Pinpoint the cell where the given text exists, returning its [X, Y] midpoint coordinate. 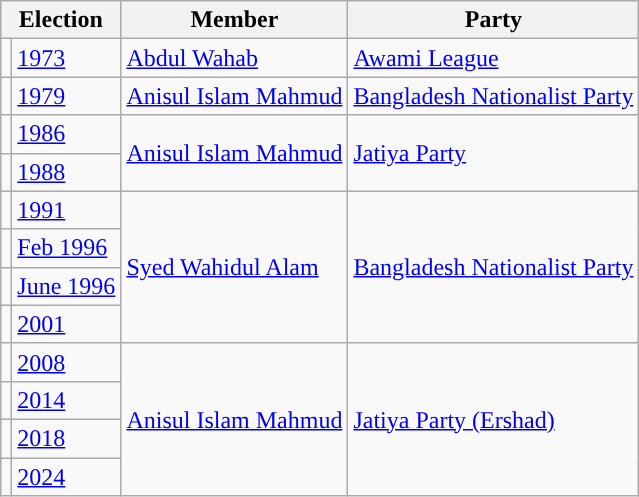
June 1996 [66, 286]
Jatiya Party [494, 153]
2014 [66, 400]
Election [61, 20]
1991 [66, 210]
Syed Wahidul Alam [234, 267]
Jatiya Party (Ershad) [494, 419]
Member [234, 20]
1988 [66, 172]
1979 [66, 96]
2024 [66, 477]
1973 [66, 58]
1986 [66, 134]
2008 [66, 362]
Awami League [494, 58]
2001 [66, 324]
Party [494, 20]
Feb 1996 [66, 248]
Abdul Wahab [234, 58]
2018 [66, 438]
